Pinpoint the cell where the given text exists, returning its [x, y] midpoint coordinate. 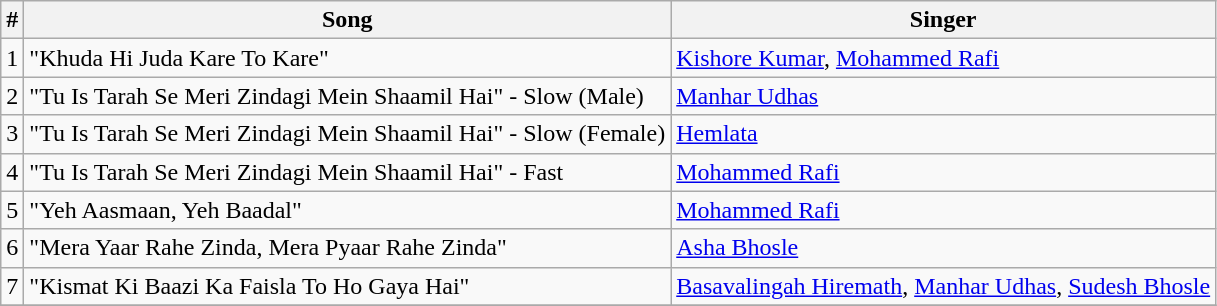
"Yeh Aasmaan, Yeh Baadal" [348, 210]
"Tu Is Tarah Se Meri Zindagi Mein Shaamil Hai" - Fast [348, 172]
"Tu Is Tarah Se Meri Zindagi Mein Shaamil Hai" - Slow (Female) [348, 134]
Manhar Udhas [944, 96]
7 [12, 286]
2 [12, 96]
4 [12, 172]
Asha Bhosle [944, 248]
"Khuda Hi Juda Kare To Kare" [348, 58]
Basavalingah Hiremath, Manhar Udhas, Sudesh Bhosle [944, 286]
"Kismat Ki Baazi Ka Faisla To Ho Gaya Hai" [348, 286]
Kishore Kumar, Mohammed Rafi [944, 58]
1 [12, 58]
6 [12, 248]
# [12, 20]
"Tu Is Tarah Se Meri Zindagi Mein Shaamil Hai" - Slow (Male) [348, 96]
3 [12, 134]
"Mera Yaar Rahe Zinda, Mera Pyaar Rahe Zinda" [348, 248]
Singer [944, 20]
Hemlata [944, 134]
Song [348, 20]
5 [12, 210]
